Locate the cell with the specified text and output its (X, Y) center coordinate. 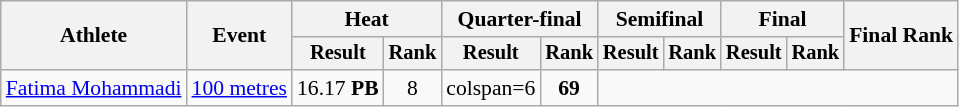
Final Rank (901, 36)
100 metres (240, 88)
Athlete (94, 36)
8 (413, 88)
69 (569, 88)
Heat (366, 19)
Event (240, 36)
Semifinal (660, 19)
colspan=6 (490, 88)
Fatima Mohammadi (94, 88)
Quarter-final (520, 19)
Final (782, 19)
16.17 PB (338, 88)
